From the cell containing the given text, extract its center point as (X, Y) coordinate. 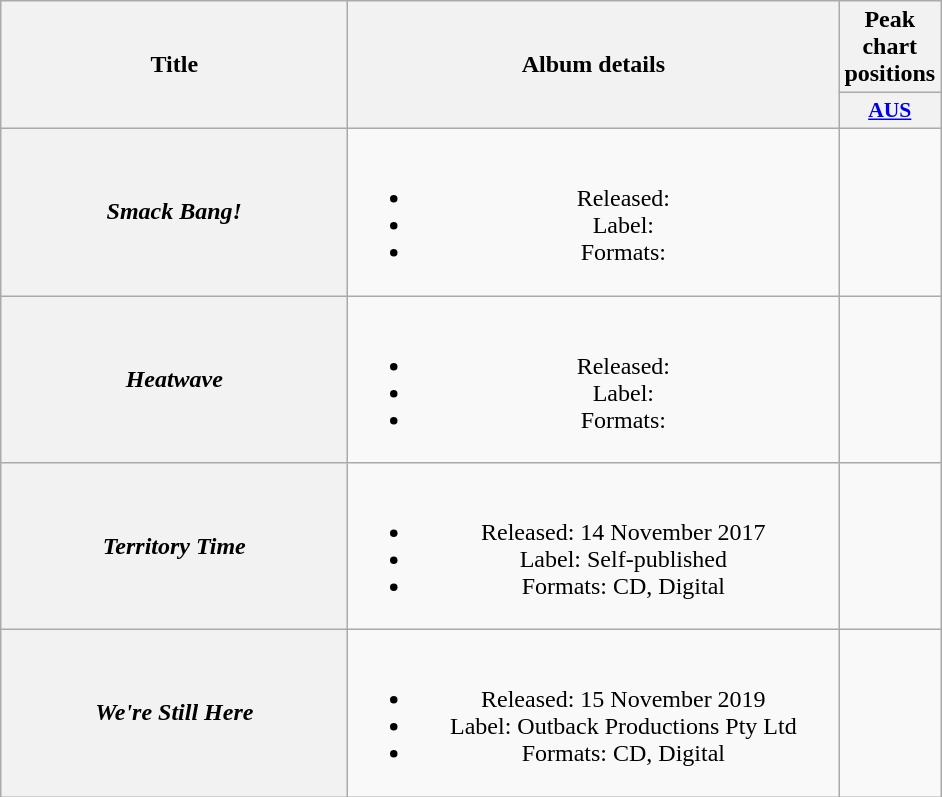
Released: 15 November 2019Label: Outback Productions Pty LtdFormats: CD, Digital (594, 714)
Peak chart positions (890, 47)
Album details (594, 65)
Title (174, 65)
Released: 14 November 2017Label: Self-publishedFormats: CD, Digital (594, 546)
We're Still Here (174, 714)
AUS (890, 111)
Smack Bang! (174, 212)
Heatwave (174, 380)
Territory Time (174, 546)
